Provide the [x, y] coordinate of the cell's center where the given text is located.  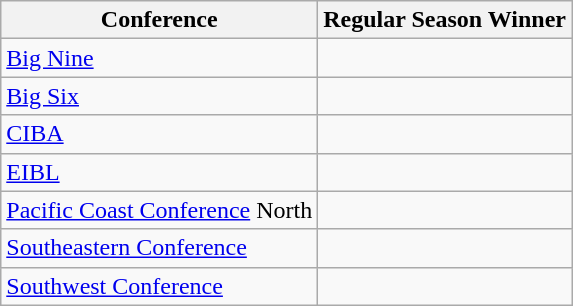
EIBL [160, 172]
Southeastern Conference [160, 248]
Big Six [160, 96]
CIBA [160, 134]
Southwest Conference [160, 286]
Big Nine [160, 58]
Conference [160, 20]
Regular Season Winner [445, 20]
Pacific Coast Conference North [160, 210]
